Find where the given text appears and provide that cell's center as (x, y) coordinate. 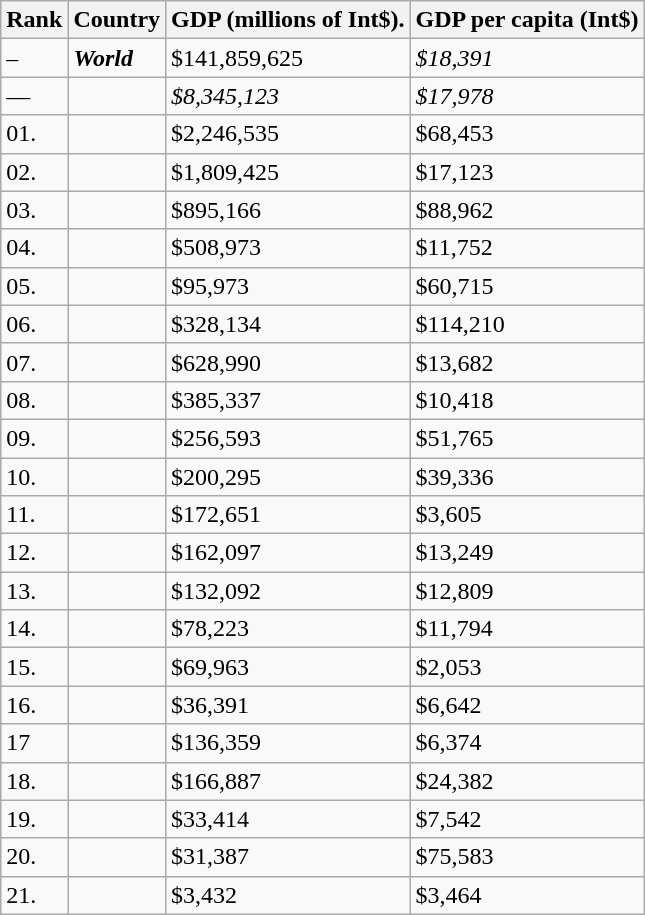
21. (34, 895)
$60,715 (527, 286)
$3,464 (527, 895)
$36,391 (288, 705)
$256,593 (288, 438)
20. (34, 857)
06. (34, 324)
$24,382 (527, 781)
$8,345,123 (288, 96)
$11,794 (527, 629)
$31,387 (288, 857)
01. (34, 134)
$2,246,535 (288, 134)
19. (34, 819)
GDP per capita (Int$) (527, 20)
$78,223 (288, 629)
$162,097 (288, 553)
$13,682 (527, 362)
03. (34, 210)
07. (34, 362)
14. (34, 629)
15. (34, 667)
04. (34, 248)
09. (34, 438)
08. (34, 400)
$6,642 (527, 705)
$12,809 (527, 591)
$7,542 (527, 819)
13. (34, 591)
$132,092 (288, 591)
10. (34, 477)
$1,809,425 (288, 172)
Country (117, 20)
Rank (34, 20)
$136,359 (288, 743)
— (34, 96)
GDP (millions of Int$). (288, 20)
$3,432 (288, 895)
$75,583 (527, 857)
$895,166 (288, 210)
$200,295 (288, 477)
17 (34, 743)
$141,859,625 (288, 58)
$68,453 (527, 134)
$10,418 (527, 400)
$95,973 (288, 286)
$88,962 (527, 210)
$18,391 (527, 58)
$69,963 (288, 667)
$385,337 (288, 400)
18. (34, 781)
– (34, 58)
$11,752 (527, 248)
02. (34, 172)
$114,210 (527, 324)
$3,605 (527, 515)
$17,123 (527, 172)
$628,990 (288, 362)
$39,336 (527, 477)
$17,978 (527, 96)
$13,249 (527, 553)
16. (34, 705)
$328,134 (288, 324)
12. (34, 553)
$172,651 (288, 515)
$166,887 (288, 781)
World (117, 58)
$508,973 (288, 248)
05. (34, 286)
$33,414 (288, 819)
$6,374 (527, 743)
11. (34, 515)
$2,053 (527, 667)
$51,765 (527, 438)
